Search for the cell housing the specified text and yield its (X, Y) center coordinate. 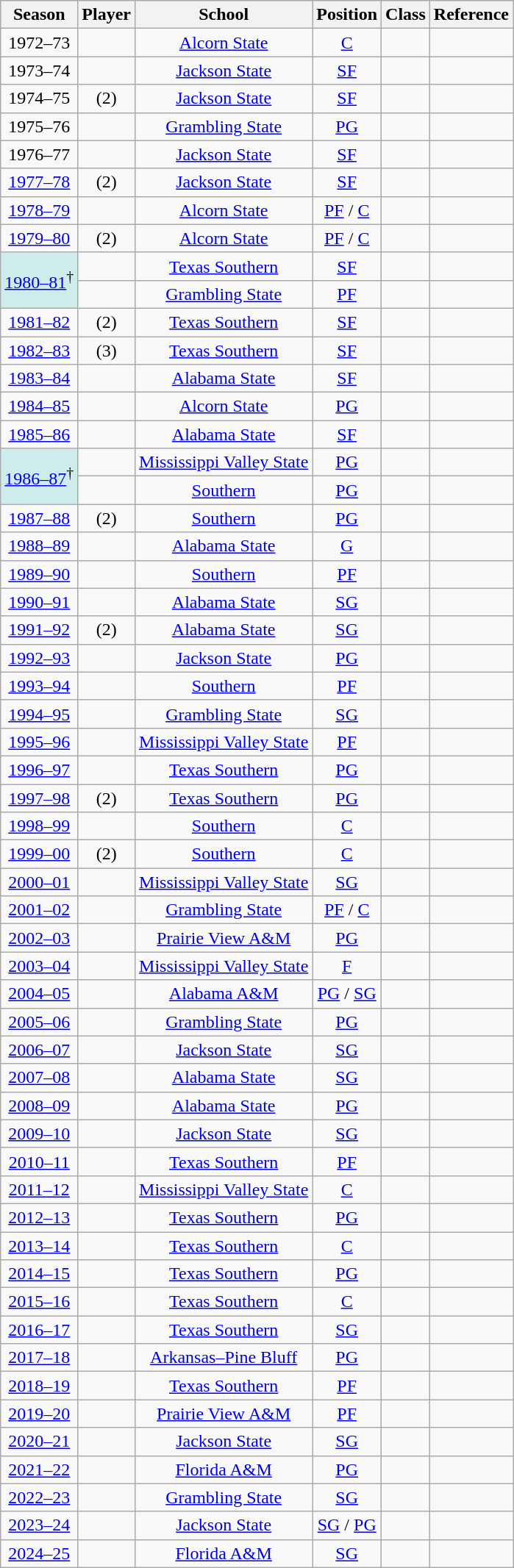
2012–13 (40, 1217)
1996–97 (40, 770)
2015–16 (40, 1302)
2001–02 (40, 910)
2022–23 (40, 1497)
(3) (107, 351)
1995–96 (40, 742)
2000–01 (40, 882)
2003–04 (40, 966)
1984–85 (40, 407)
1993–94 (40, 686)
2013–14 (40, 1246)
1976–77 (40, 154)
2005–06 (40, 1022)
Season (40, 15)
1975–76 (40, 126)
2009–10 (40, 1134)
2024–25 (40, 1553)
2008–09 (40, 1106)
1983–84 (40, 379)
2021–22 (40, 1469)
2004–05 (40, 994)
2023–24 (40, 1525)
2016–17 (40, 1330)
1997–98 (40, 798)
1973–74 (40, 71)
2002–03 (40, 938)
2020–21 (40, 1442)
2006–07 (40, 1050)
2011–12 (40, 1189)
Position (347, 15)
1978–79 (40, 210)
Arkansas–Pine Bluff (224, 1358)
Class (406, 15)
1994–95 (40, 714)
1992–93 (40, 658)
Player (107, 15)
1974–75 (40, 99)
PG / SG (347, 994)
1982–83 (40, 351)
2010–11 (40, 1161)
2014–15 (40, 1274)
1980–81† (40, 280)
1986–87† (40, 476)
2007–08 (40, 1078)
1981–82 (40, 322)
1990–91 (40, 602)
2017–18 (40, 1358)
School (224, 15)
1988–89 (40, 546)
G (347, 546)
Alabama A&M (224, 994)
2019–20 (40, 1414)
1999–00 (40, 854)
1989–90 (40, 574)
F (347, 966)
1991–92 (40, 630)
1972–73 (40, 43)
1998–99 (40, 826)
1977–78 (40, 182)
2018–19 (40, 1386)
SG / PG (347, 1525)
1987–88 (40, 518)
Reference (471, 15)
1985–86 (40, 434)
1979–80 (40, 238)
